Identify which cell holds the provided text, then report its [X, Y] central coordinate. 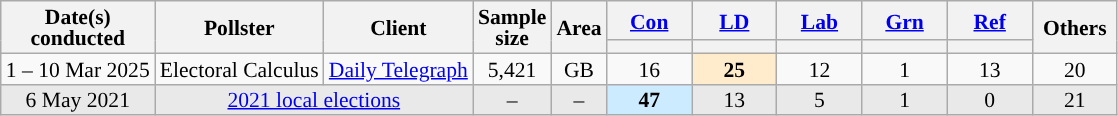
5,421 [512, 68]
Area [578, 27]
47 [650, 100]
Date(s)conducted [78, 27]
Con [650, 20]
0 [990, 100]
Grn [904, 20]
Electoral Calculus [240, 68]
21 [1074, 100]
2021 local elections [314, 100]
16 [650, 68]
20 [1074, 68]
12 [820, 68]
LD [734, 20]
6 May 2021 [78, 100]
Client [398, 27]
Pollster [240, 27]
5 [820, 100]
25 [734, 68]
Others [1074, 27]
Daily Telegraph [398, 68]
Samplesize [512, 27]
Ref [990, 20]
1 – 10 Mar 2025 [78, 68]
Lab [820, 20]
GB [578, 68]
